Return (x, y) of the center of cell containing provided text 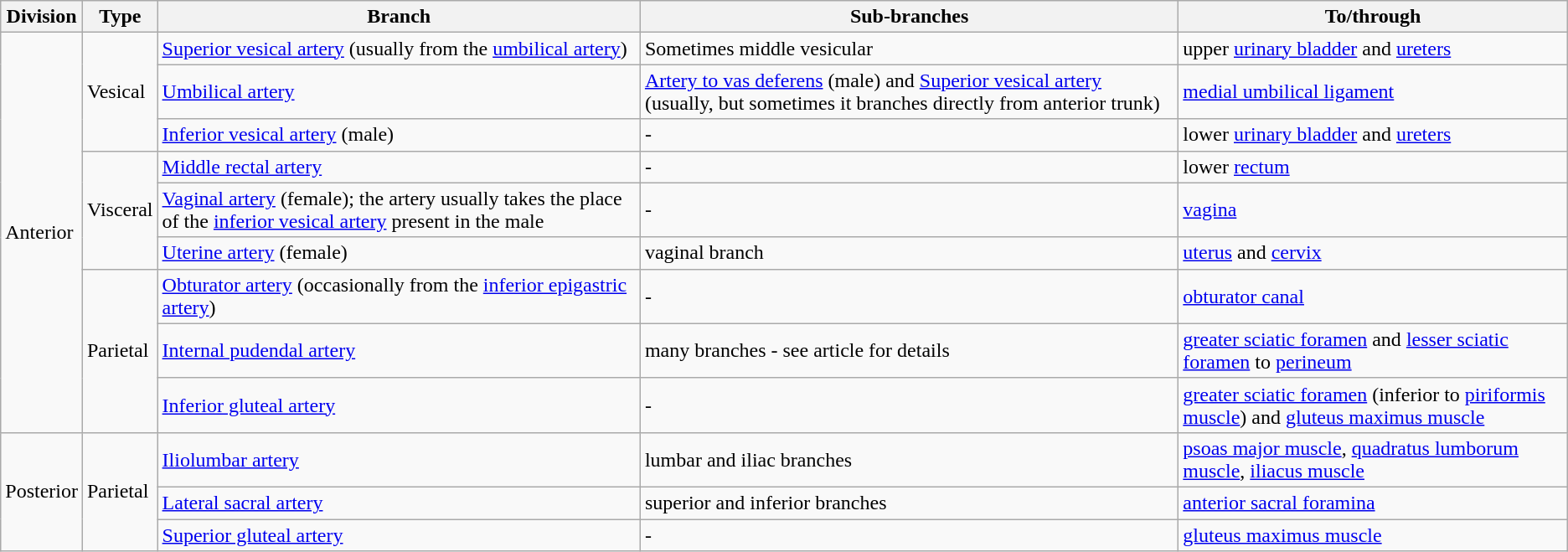
lower rectum (1373, 167)
Branch (399, 17)
Internal pudendal artery (399, 350)
Iliolumbar artery (399, 459)
obturator canal (1373, 297)
Anterior (42, 233)
greater sciatic foramen and lesser sciatic foramen to perineum (1373, 350)
Type (120, 17)
Artery to vas deferens (male) and Superior vesical artery (usually, but sometimes it branches directly from anterior trunk) (909, 92)
lower urinary bladder and ureters (1373, 135)
medial umbilical ligament (1373, 92)
Vaginal artery (female); the artery usually takes the place of the inferior vesical artery present in the male (399, 209)
anterior sacral foramina (1373, 503)
Visceral (120, 209)
Umbilical artery (399, 92)
psoas major muscle, quadratus lumborum muscle, iliacus muscle (1373, 459)
greater sciatic foramen (inferior to piriformis muscle) and gluteus maximus muscle (1373, 405)
Inferior gluteal artery (399, 405)
lumbar and iliac branches (909, 459)
Posterior (42, 491)
Vesical (120, 92)
superior and inferior branches (909, 503)
uterus and cervix (1373, 253)
vagina (1373, 209)
Inferior vesical artery (male) (399, 135)
Obturator artery (occasionally from the inferior epigastric artery) (399, 297)
Superior gluteal artery (399, 535)
Superior vesical artery (usually from the umbilical artery) (399, 49)
Uterine artery (female) (399, 253)
Division (42, 17)
gluteus maximus muscle (1373, 535)
Lateral sacral artery (399, 503)
Middle rectal artery (399, 167)
vaginal branch (909, 253)
To/through (1373, 17)
Sometimes middle vesicular (909, 49)
many branches - see article for details (909, 350)
Sub-branches (909, 17)
upper urinary bladder and ureters (1373, 49)
